Detect which cell encompasses the target text, then output its [x, y] center coordinate. 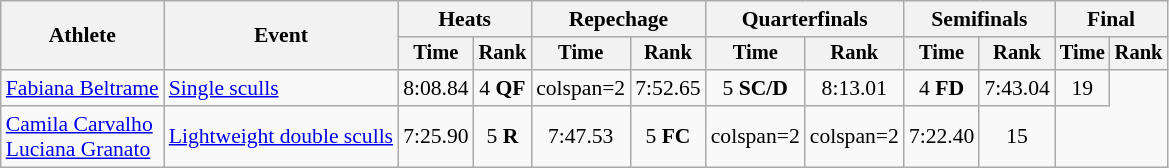
Quarterfinals [805, 19]
Heats [464, 19]
4 QF [503, 88]
5 FC [668, 136]
7:47.53 [580, 136]
7:52.65 [668, 88]
8:08.84 [436, 88]
Repechage [618, 19]
5 R [503, 136]
7:22.40 [942, 136]
8:13.01 [854, 88]
Camila CarvalhoLuciana Granato [82, 136]
19 [1082, 88]
Semifinals [980, 19]
Event [281, 36]
Fabiana Beltrame [82, 88]
Final [1111, 19]
Athlete [82, 36]
15 [1016, 136]
Single sculls [281, 88]
Lightweight double sculls [281, 136]
7:25.90 [436, 136]
4 FD [942, 88]
5 SC/D [756, 88]
7:43.04 [1016, 88]
